Return the (x, y) coordinate for the center point of the cell that contains the specified text.  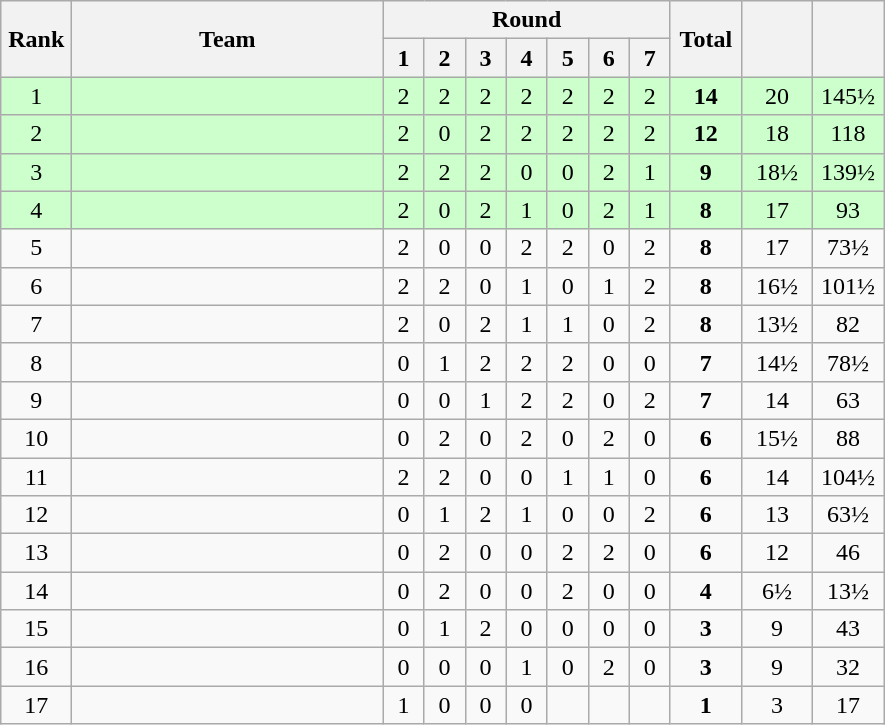
32 (848, 667)
18 (776, 134)
Total (706, 39)
Team (228, 39)
15 (36, 629)
101½ (848, 286)
93 (848, 210)
145½ (848, 96)
18½ (776, 172)
16 (36, 667)
78½ (848, 362)
139½ (848, 172)
82 (848, 324)
63½ (848, 515)
88 (848, 438)
46 (848, 553)
Rank (36, 39)
Round (526, 20)
118 (848, 134)
15½ (776, 438)
6½ (776, 591)
104½ (848, 477)
43 (848, 629)
16½ (776, 286)
20 (776, 96)
11 (36, 477)
10 (36, 438)
73½ (848, 248)
14½ (776, 362)
63 (848, 400)
